For the text-containing cell, return its midpoint in (x, y) coordinate format. 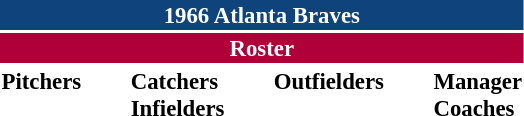
1966 Atlanta Braves (262, 15)
Roster (262, 48)
